Extract the [X, Y] coordinate from the center of the cell holding the provided text.  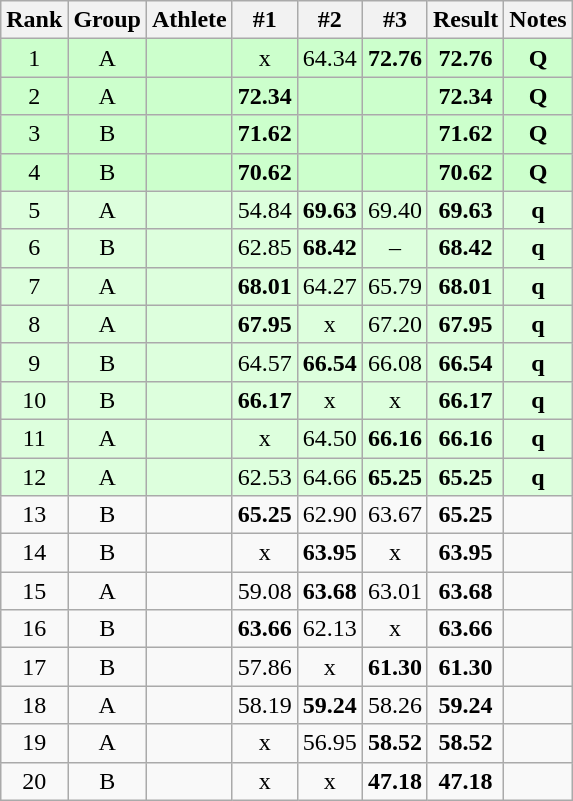
66.08 [394, 362]
54.84 [264, 210]
Athlete [190, 20]
65.79 [394, 286]
Notes [538, 20]
13 [34, 515]
56.95 [330, 743]
4 [34, 172]
17 [34, 667]
63.01 [394, 591]
19 [34, 743]
64.34 [330, 58]
15 [34, 591]
62.13 [330, 629]
2 [34, 96]
64.66 [330, 477]
57.86 [264, 667]
69.40 [394, 210]
62.85 [264, 248]
11 [34, 438]
18 [34, 705]
5 [34, 210]
14 [34, 553]
59.08 [264, 591]
Group [108, 20]
63.67 [394, 515]
16 [34, 629]
10 [34, 400]
Rank [34, 20]
58.26 [394, 705]
64.57 [264, 362]
67.20 [394, 324]
12 [34, 477]
#1 [264, 20]
7 [34, 286]
9 [34, 362]
64.50 [330, 438]
#3 [394, 20]
Result [465, 20]
3 [34, 134]
62.53 [264, 477]
1 [34, 58]
20 [34, 781]
64.27 [330, 286]
– [394, 248]
8 [34, 324]
62.90 [330, 515]
#2 [330, 20]
58.19 [264, 705]
6 [34, 248]
